Detect which cell encompasses the target text, then output its [X, Y] center coordinate. 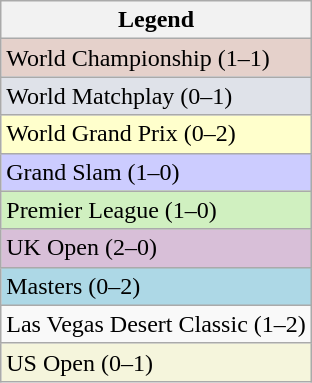
Masters (0–2) [156, 286]
Grand Slam (1–0) [156, 172]
Premier League (1–0) [156, 210]
World Matchplay (0–1) [156, 96]
UK Open (2–0) [156, 248]
US Open (0–1) [156, 362]
Legend [156, 20]
World Grand Prix (0–2) [156, 134]
Las Vegas Desert Classic (1–2) [156, 324]
World Championship (1–1) [156, 58]
